Find where the given text appears and provide that cell's center as [x, y] coordinate. 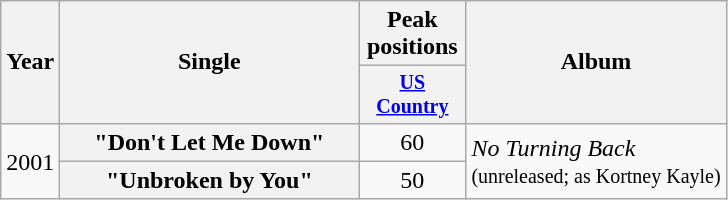
Single [210, 62]
No Turning Back(unreleased; as Kortney Kayle) [596, 161]
"Unbroken by You" [210, 180]
Year [30, 62]
50 [412, 180]
Album [596, 62]
2001 [30, 161]
Peak positions [412, 34]
60 [412, 142]
US Country [412, 94]
"Don't Let Me Down" [210, 142]
